Locate the cell with the specified text and output its (x, y) center coordinate. 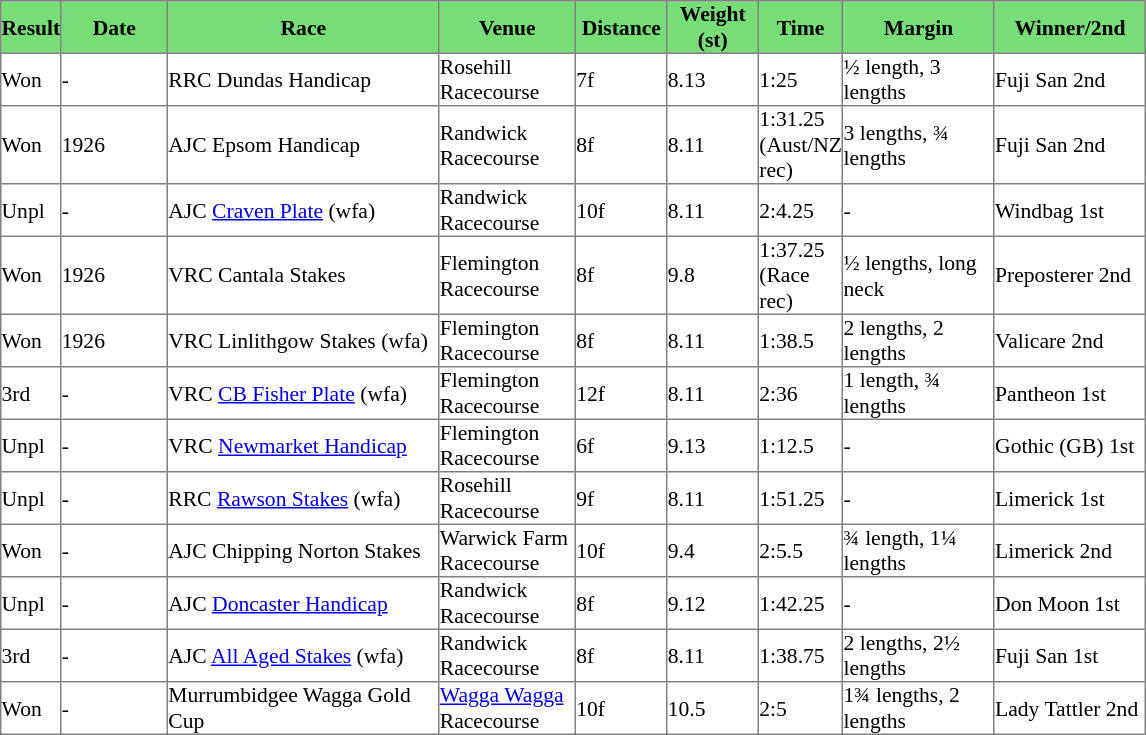
1:31.25 (Aust/NZ rec) (801, 145)
9.4 (713, 550)
9f (622, 498)
Limerick 2nd (1070, 550)
12f (622, 393)
½ lengths, long neck (919, 275)
10.5 (713, 708)
9.12 (713, 603)
2 lengths, 2½ lengths (919, 655)
1:38.75 (801, 655)
Lady Tattler 2nd (1070, 708)
Gothic (GB) 1st (1070, 445)
1:38.5 (801, 340)
Windbag 1st (1070, 210)
VRC Cantala Stakes (304, 275)
1 length, ¾ lengths (919, 393)
3 lengths, ¾ lengths (919, 145)
Valicare 2nd (1070, 340)
AJC Chipping Norton Stakes (304, 550)
VRC Linlithgow Stakes (wfa) (304, 340)
¾ length, 1¼ lengths (919, 550)
2 lengths, 2 lengths (919, 340)
RRC Rawson Stakes (wfa) (304, 498)
Winner/2nd (1070, 27)
Margin (919, 27)
AJC Epsom Handicap (304, 145)
1:12.5 (801, 445)
2:4.25 (801, 210)
2:5.5 (801, 550)
2:5 (801, 708)
Murrumbidgee Wagga Gold Cup (304, 708)
2:36 (801, 393)
Fuji San 1st (1070, 655)
AJC All Aged Stakes (wfa) (304, 655)
RRC Dundas Handicap (304, 79)
Warwick Farm Racecourse (507, 550)
7f (622, 79)
8.13 (713, 79)
½ length, 3 lengths (919, 79)
Weight (st) (713, 27)
VRC Newmarket Handicap (304, 445)
Don Moon 1st (1070, 603)
Result (31, 27)
Wagga Wagga Racecourse (507, 708)
9.13 (713, 445)
Distance (622, 27)
Time (801, 27)
1:51.25 (801, 498)
1:25 (801, 79)
1:42.25 (801, 603)
Limerick 1st (1070, 498)
1¾ lengths, 2 lengths (919, 708)
Pantheon 1st (1070, 393)
1:37.25 (Race rec) (801, 275)
Race (304, 27)
9.8 (713, 275)
VRC CB Fisher Plate (wfa) (304, 393)
Venue (507, 27)
AJC Craven Plate (wfa) (304, 210)
Date (114, 27)
Preposterer 2nd (1070, 275)
6f (622, 445)
AJC Doncaster Handicap (304, 603)
